Detect which cell encompasses the target text, then output its [X, Y] center coordinate. 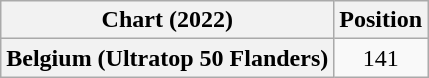
141 [381, 58]
Belgium (Ultratop 50 Flanders) [168, 58]
Chart (2022) [168, 20]
Position [381, 20]
